From the cell containing the given text, extract its center point as (x, y) coordinate. 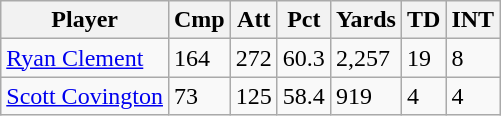
Att (254, 20)
164 (199, 58)
Scott Covington (85, 96)
58.4 (304, 96)
8 (473, 58)
Yards (366, 20)
TD (423, 20)
Player (85, 20)
919 (366, 96)
Ryan Clement (85, 58)
125 (254, 96)
INT (473, 20)
60.3 (304, 58)
73 (199, 96)
272 (254, 58)
Pct (304, 20)
19 (423, 58)
Cmp (199, 20)
2,257 (366, 58)
